Extract the [X, Y] coordinate from the center of the cell holding the provided text.  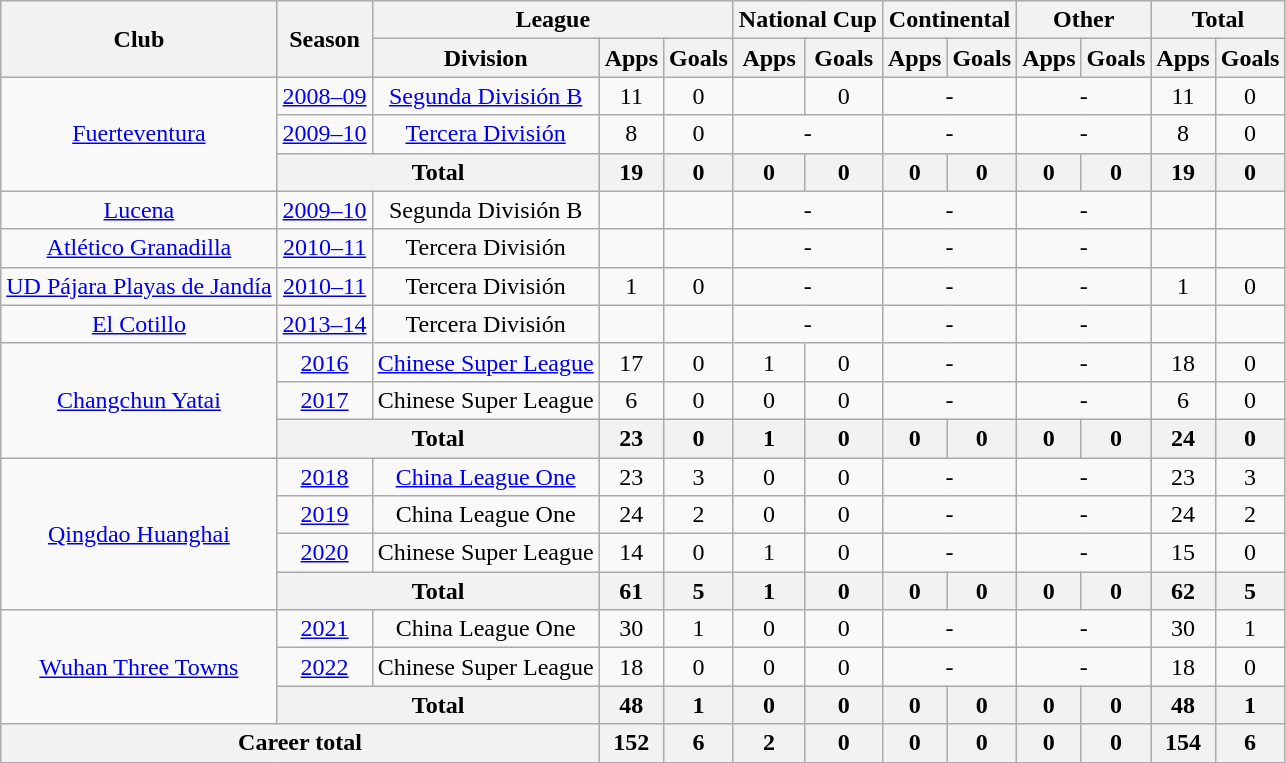
Other [1084, 20]
El Cotillo [139, 324]
Club [139, 39]
Division [486, 58]
Wuhan Three Towns [139, 667]
62 [1183, 591]
National Cup [808, 20]
Atlético Granadilla [139, 248]
Changchun Yatai [139, 400]
152 [631, 743]
Continental [949, 20]
2022 [324, 667]
2016 [324, 362]
17 [631, 362]
UD Pájara Playas de Jandía [139, 286]
2021 [324, 629]
2008–09 [324, 96]
Qingdao Huanghai [139, 534]
2020 [324, 553]
14 [631, 553]
2017 [324, 400]
2018 [324, 477]
Season [324, 39]
15 [1183, 553]
2013–14 [324, 324]
61 [631, 591]
League [552, 20]
Lucena [139, 210]
2019 [324, 515]
154 [1183, 743]
Fuerteventura [139, 134]
Career total [300, 743]
